Provide the (x, y) coordinate of the cell's center where the given text is located.  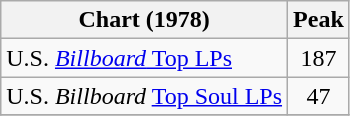
U.S. Billboard Top LPs (144, 58)
Peak (319, 20)
U.S. Billboard Top Soul LPs (144, 96)
187 (319, 58)
47 (319, 96)
Chart (1978) (144, 20)
